Capture the cell that displays the provided text and extract its [X, Y] central coordinate. 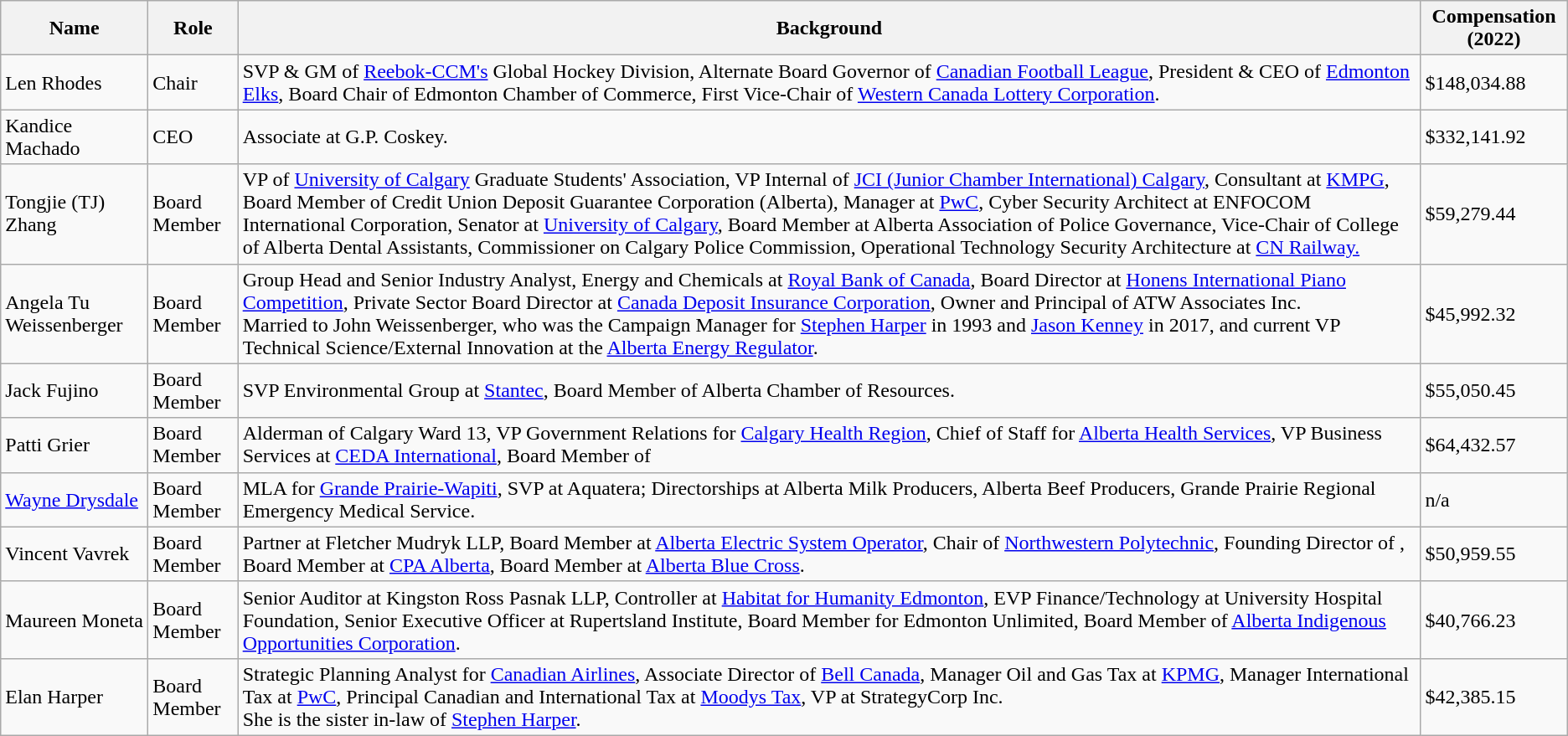
Wayne Drysdale [75, 499]
Name [75, 28]
$40,766.23 [1494, 620]
SVP Environmental Group at Stantec, Board Member of Alberta Chamber of Resources. [829, 390]
$64,432.57 [1494, 445]
Kandice Machado [75, 137]
$332,141.92 [1494, 137]
$42,385.15 [1494, 697]
Tongjie (TJ) Zhang [75, 214]
Angela Tu Weissenberger [75, 313]
Maureen Moneta [75, 620]
Elan Harper [75, 697]
Vincent Vavrek [75, 554]
Patti Grier [75, 445]
Role [193, 28]
Jack Fujino [75, 390]
$45,992.32 [1494, 313]
n/a [1494, 499]
Compensation (2022) [1494, 28]
Background [829, 28]
CEO [193, 137]
Associate at G.P. Coskey. [829, 137]
Chair [193, 82]
$148,034.88 [1494, 82]
$50,959.55 [1494, 554]
$59,279.44 [1494, 214]
$55,050.45 [1494, 390]
Len Rhodes [75, 82]
